Determine the [x, y] coordinate at the center of the cell enclosing the given text.  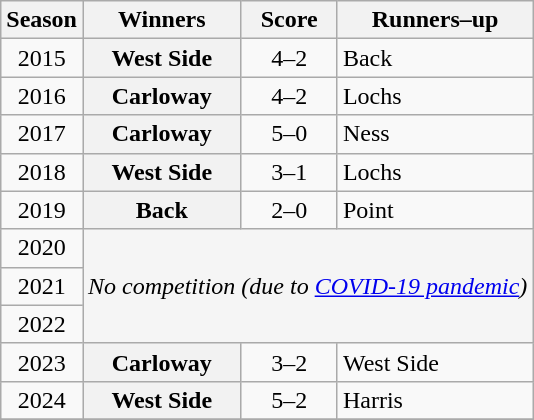
2016 [42, 96]
3–1 [289, 172]
Point [434, 210]
2015 [42, 58]
2022 [42, 324]
5–0 [289, 134]
Harris [434, 400]
Score [289, 20]
2019 [42, 210]
3–2 [289, 362]
5–2 [289, 400]
2018 [42, 172]
Runners–up [434, 20]
Ness [434, 134]
2021 [42, 286]
No competition (due to COVID-19 pandemic) [307, 286]
2024 [42, 400]
2020 [42, 248]
2–0 [289, 210]
2023 [42, 362]
2017 [42, 134]
Winners [162, 20]
Season [42, 20]
